Return (x, y) of the center of cell containing provided text 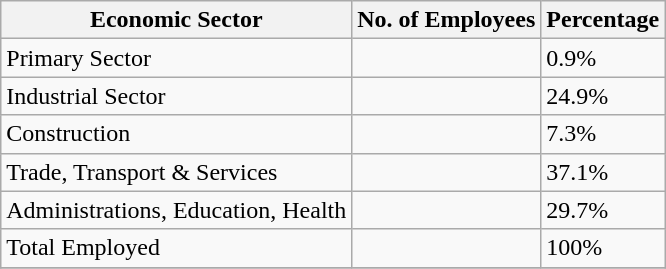
Construction (176, 134)
37.1% (603, 172)
100% (603, 248)
Primary Sector (176, 58)
Administrations, Education, Health (176, 210)
No. of Employees (446, 20)
Industrial Sector (176, 96)
0.9% (603, 58)
29.7% (603, 210)
Percentage (603, 20)
Trade, Transport & Services (176, 172)
24.9% (603, 96)
Total Employed (176, 248)
7.3% (603, 134)
Economic Sector (176, 20)
